Search for the cell housing the specified text and yield its (X, Y) center coordinate. 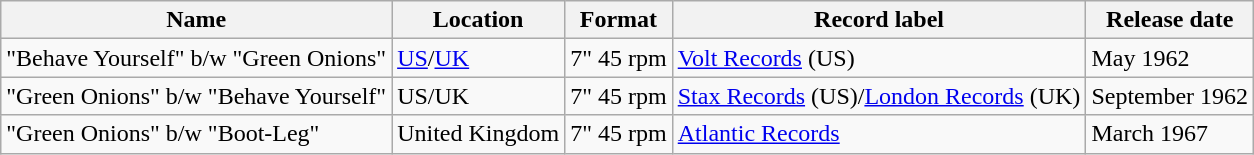
Volt Records (US) (879, 58)
"Behave Yourself" b/w "Green Onions" (196, 58)
Location (478, 20)
United Kingdom (478, 134)
Atlantic Records (879, 134)
September 1962 (1170, 96)
May 1962 (1170, 58)
"Green Onions" b/w "Boot-Leg" (196, 134)
"Green Onions" b/w "Behave Yourself" (196, 96)
Record label (879, 20)
Name (196, 20)
Format (619, 20)
March 1967 (1170, 134)
Release date (1170, 20)
Stax Records (US)/London Records (UK) (879, 96)
